Search for the cell housing the specified text and yield its (x, y) center coordinate. 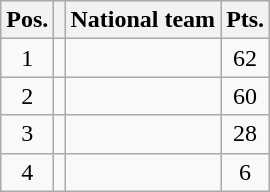
6 (246, 172)
3 (28, 134)
4 (28, 172)
28 (246, 134)
National team (143, 20)
1 (28, 58)
Pos. (28, 20)
62 (246, 58)
2 (28, 96)
Pts. (246, 20)
60 (246, 96)
